From the cell containing the given text, extract its center point as (x, y) coordinate. 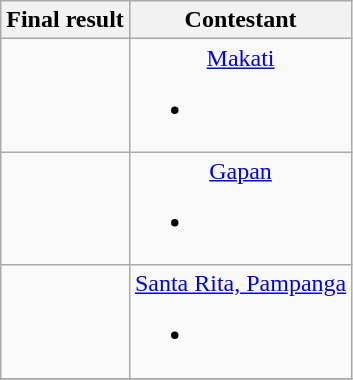
Santa Rita, Pampanga (240, 322)
Makati (240, 96)
Gapan (240, 208)
Final result (66, 20)
Contestant (240, 20)
